Capture the cell that displays the provided text and extract its (X, Y) central coordinate. 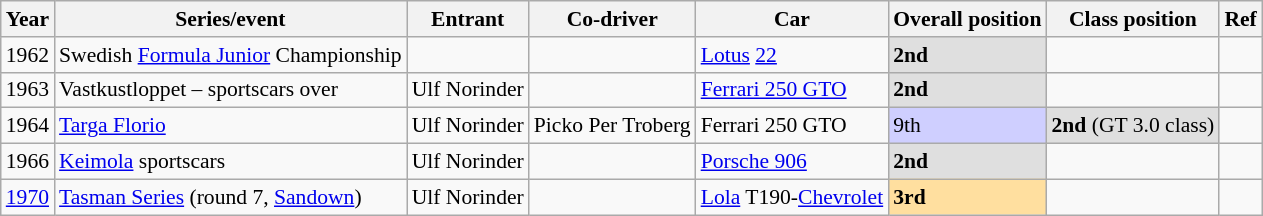
Lotus 22 (792, 55)
Picko Per Troberg (612, 126)
1964 (28, 126)
Targa Florio (230, 126)
Class position (1132, 19)
Co-driver (612, 19)
Swedish Formula Junior Championship (230, 55)
9th (967, 126)
Overall position (967, 19)
Vastkustloppet – sportscars over (230, 90)
2nd (GT 3.0 class) (1132, 126)
Keimola sportscars (230, 162)
Lola T190-Chevrolet (792, 197)
Car (792, 19)
1970 (28, 197)
Series/event (230, 19)
Porsche 906 (792, 162)
Ref (1240, 19)
1966 (28, 162)
1962 (28, 55)
3rd (967, 197)
Year (28, 19)
Tasman Series (round 7, Sandown) (230, 197)
Entrant (468, 19)
1963 (28, 90)
